Provide the (X, Y) coordinate of the cell's center where the given text is located.  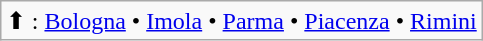
⬆ : Bologna • Imola • Parma • Piacenza • Rimini (242, 21)
